Pinpoint the cell where the given text exists, returning its (X, Y) midpoint coordinate. 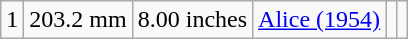
203.2 mm (78, 20)
1 (12, 20)
8.00 inches (192, 20)
Alice (1954) (320, 20)
